Locate the cell with the specified text and output its (x, y) center coordinate. 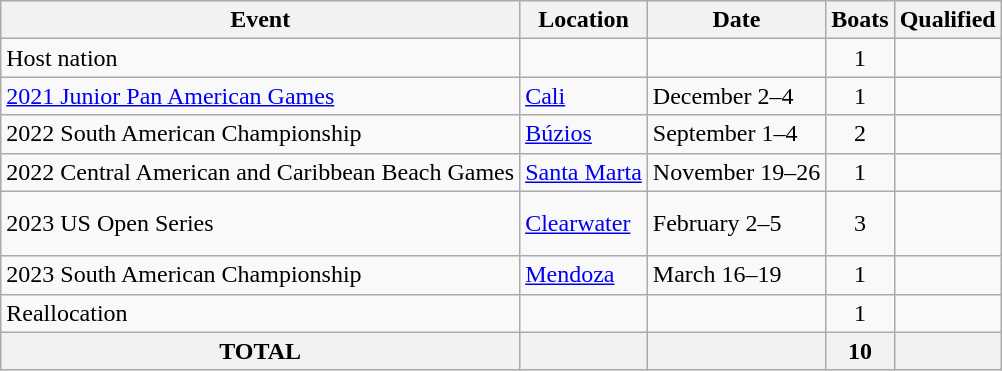
Date (736, 20)
Host nation (260, 58)
10 (860, 351)
3 (860, 224)
Mendoza (584, 275)
February 2–5 (736, 224)
December 2–4 (736, 96)
Location (584, 20)
2023 South American Championship (260, 275)
Santa Marta (584, 172)
November 19–26 (736, 172)
September 1–4 (736, 134)
Qualified (948, 20)
2023 US Open Series (260, 224)
Boats (860, 20)
Reallocation (260, 313)
2021 Junior Pan American Games (260, 96)
Búzios (584, 134)
2022 Central American and Caribbean Beach Games (260, 172)
Cali (584, 96)
2 (860, 134)
Clearwater (584, 224)
March 16–19 (736, 275)
Event (260, 20)
2022 South American Championship (260, 134)
TOTAL (260, 351)
